Detect which cell encompasses the target text, then output its [X, Y] center coordinate. 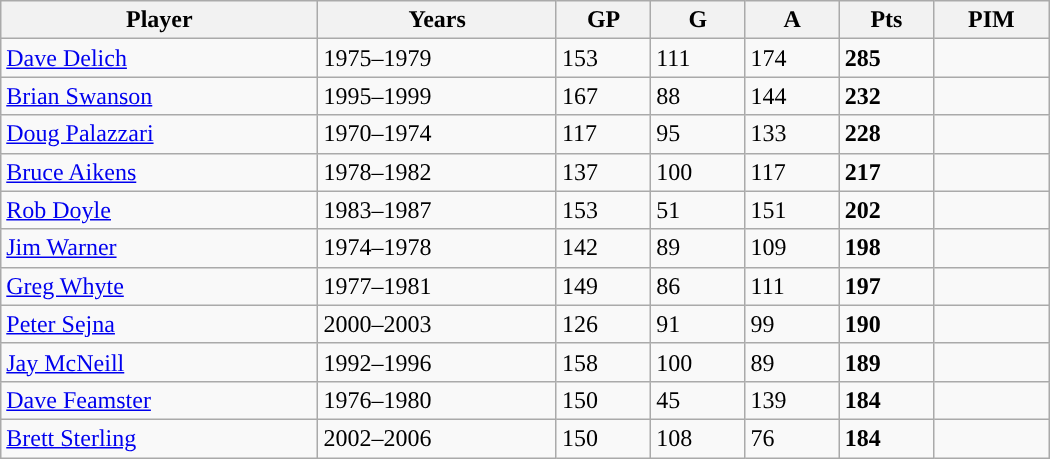
197 [886, 286]
88 [698, 96]
189 [886, 362]
Brian Swanson [160, 96]
51 [698, 210]
Player [160, 20]
217 [886, 172]
202 [886, 210]
198 [886, 248]
G [698, 20]
Greg Whyte [160, 286]
1995–1999 [437, 96]
Rob Doyle [160, 210]
1970–1974 [437, 134]
285 [886, 58]
Brett Sterling [160, 438]
190 [886, 324]
142 [603, 248]
174 [792, 58]
232 [886, 96]
Jim Warner [160, 248]
76 [792, 438]
1975–1979 [437, 58]
86 [698, 286]
Years [437, 20]
Bruce Aikens [160, 172]
139 [792, 400]
108 [698, 438]
149 [603, 286]
1992–1996 [437, 362]
133 [792, 134]
137 [603, 172]
126 [603, 324]
Dave Feamster [160, 400]
Peter Sejna [160, 324]
109 [792, 248]
158 [603, 362]
PIM [992, 20]
1976–1980 [437, 400]
151 [792, 210]
Doug Palazzari [160, 134]
Jay McNeill [160, 362]
167 [603, 96]
144 [792, 96]
99 [792, 324]
1974–1978 [437, 248]
95 [698, 134]
Dave Delich [160, 58]
2002–2006 [437, 438]
45 [698, 400]
1978–1982 [437, 172]
1983–1987 [437, 210]
A [792, 20]
1977–1981 [437, 286]
228 [886, 134]
91 [698, 324]
Pts [886, 20]
2000–2003 [437, 324]
GP [603, 20]
